From the cell containing the given text, extract its center point as (x, y) coordinate. 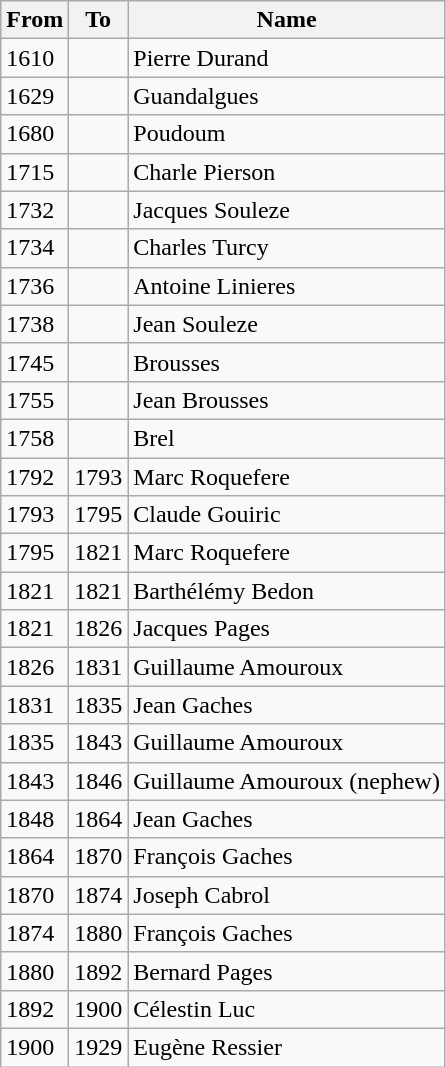
1736 (35, 286)
Guandalgues (287, 96)
1732 (35, 210)
1745 (35, 362)
Jacques Pages (287, 629)
Brousses (287, 362)
1734 (35, 248)
1755 (35, 400)
Guillaume Amouroux (nephew) (287, 781)
1610 (35, 58)
Joseph Cabrol (287, 895)
Célestin Luc (287, 1009)
1680 (35, 134)
1929 (98, 1047)
1715 (35, 172)
Claude Gouiric (287, 515)
Eugène Ressier (287, 1047)
1848 (35, 819)
Poudoum (287, 134)
Charle Pierson (287, 172)
1629 (35, 96)
To (98, 20)
Antoine Linieres (287, 286)
1846 (98, 781)
From (35, 20)
Name (287, 20)
1792 (35, 477)
Jean Brousses (287, 400)
Brel (287, 438)
1738 (35, 324)
Jean Souleze (287, 324)
Bernard Pages (287, 971)
Pierre Durand (287, 58)
Barthélémy Bedon (287, 591)
1758 (35, 438)
Jacques Souleze (287, 210)
Charles Turcy (287, 248)
